Find where the given text appears and provide that cell's center as [x, y] coordinate. 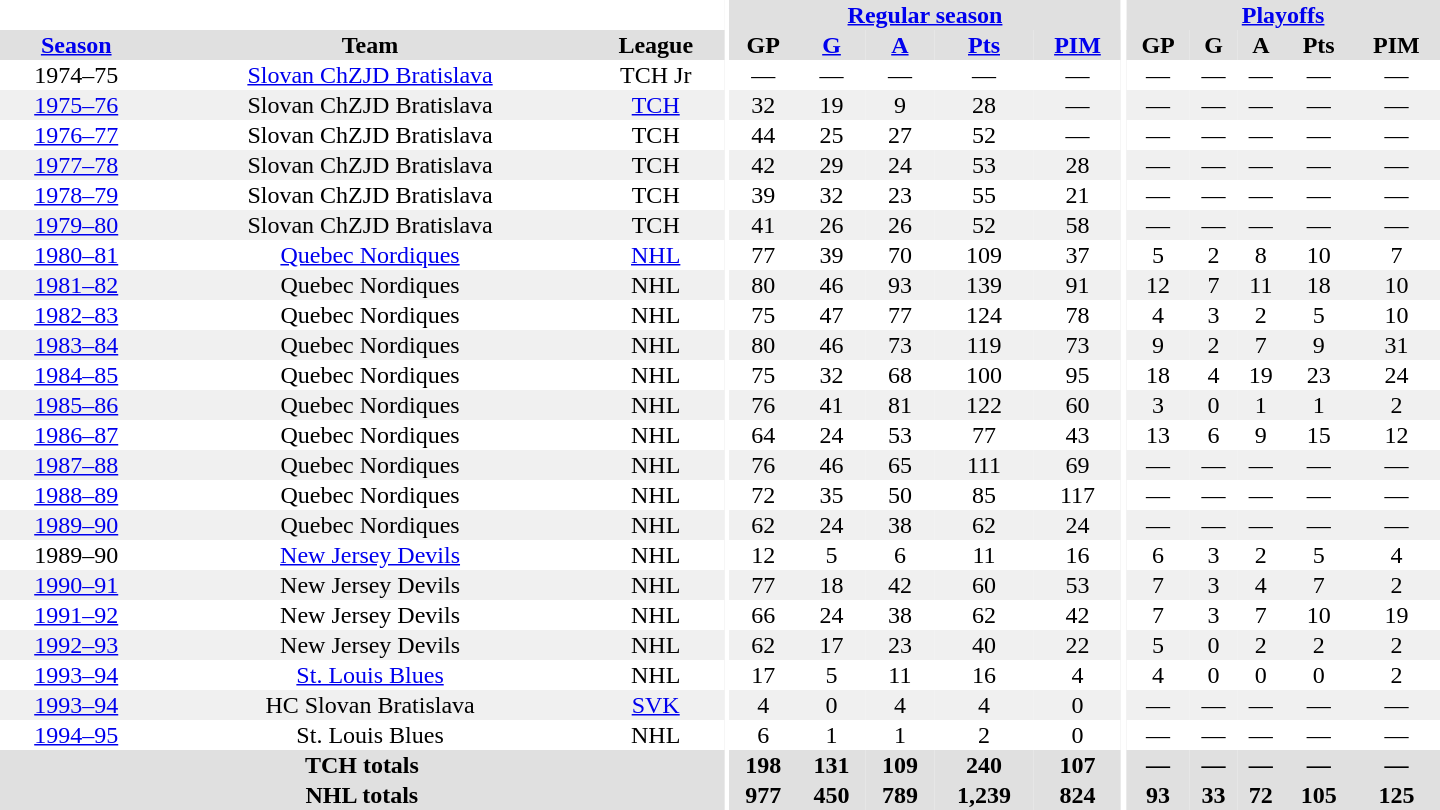
131 [831, 765]
1988–89 [76, 495]
47 [831, 315]
40 [984, 645]
107 [1078, 765]
81 [900, 405]
85 [984, 495]
78 [1078, 315]
1983–84 [76, 345]
1974–75 [76, 75]
31 [1396, 345]
240 [984, 765]
NHL totals [362, 795]
105 [1318, 795]
977 [763, 795]
1994–95 [76, 735]
1985–86 [76, 405]
824 [1078, 795]
HC Slovan Bratislava [370, 705]
117 [1078, 495]
TCH totals [362, 765]
55 [984, 195]
1990–91 [76, 585]
Regular season [925, 15]
66 [763, 615]
1986–87 [76, 435]
1975–76 [76, 105]
100 [984, 375]
44 [763, 135]
65 [900, 465]
1980–81 [76, 255]
8 [1260, 255]
33 [1214, 795]
111 [984, 465]
1982–83 [76, 315]
1978–79 [76, 195]
35 [831, 495]
Season [76, 45]
SVK [656, 705]
1977–78 [76, 165]
198 [763, 765]
22 [1078, 645]
Team [370, 45]
43 [1078, 435]
68 [900, 375]
58 [1078, 225]
1987–88 [76, 465]
95 [1078, 375]
64 [763, 435]
TCH Jr [656, 75]
37 [1078, 255]
27 [900, 135]
91 [1078, 285]
70 [900, 255]
119 [984, 345]
1976–77 [76, 135]
League [656, 45]
Playoffs [1283, 15]
125 [1396, 795]
29 [831, 165]
789 [900, 795]
69 [1078, 465]
1991–92 [76, 615]
1981–82 [76, 285]
1,239 [984, 795]
25 [831, 135]
124 [984, 315]
450 [831, 795]
122 [984, 405]
1984–85 [76, 375]
139 [984, 285]
50 [900, 495]
15 [1318, 435]
1979–80 [76, 225]
1992–93 [76, 645]
13 [1158, 435]
21 [1078, 195]
